Locate the cell with the specified text and output its [x, y] center coordinate. 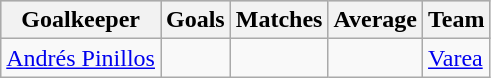
Andrés Pinillos [81, 58]
Goals [195, 20]
Matches [279, 20]
Team [457, 20]
Varea [457, 58]
Goalkeeper [81, 20]
Average [376, 20]
